Output the [x, y] coordinate of the center of the cell containing the given text.  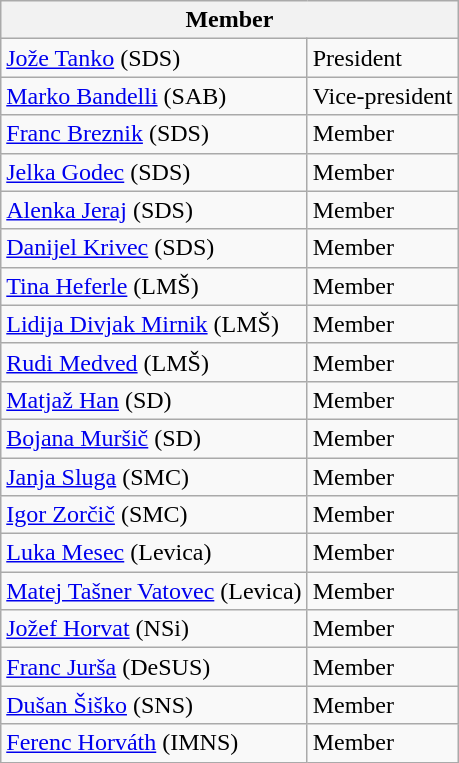
Ferenc Horváth (IMNS) [154, 743]
Marko Bandelli (SAB) [154, 96]
Franc Breznik (SDS) [154, 134]
Danijel Krivec (SDS) [154, 248]
Janja Sluga (SMC) [154, 477]
Matej Tašner Vatovec (Levica) [154, 591]
Dušan Šiško (SNS) [154, 705]
Tina Heferle (LMŠ) [154, 286]
Igor Zorčič (SMC) [154, 515]
President [382, 58]
Jožef Horvat (NSi) [154, 629]
Rudi Medved (LMŠ) [154, 362]
Matjaž Han (SD) [154, 400]
Jože Tanko (SDS) [154, 58]
Franc Jurša (DeSUS) [154, 667]
Jelka Godec (SDS) [154, 172]
Luka Mesec (Levica) [154, 553]
Lidija Divjak Mirnik (LMŠ) [154, 324]
Vice-president [382, 96]
Bojana Muršič (SD) [154, 438]
Alenka Jeraj (SDS) [154, 210]
